Find where the given text appears and provide that cell's center as (x, y) coordinate. 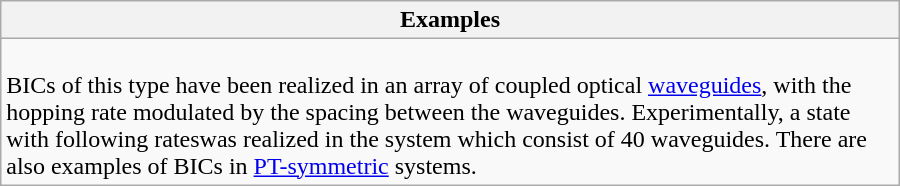
Examples (450, 20)
